Pinpoint the cell where the given text exists, returning its (x, y) midpoint coordinate. 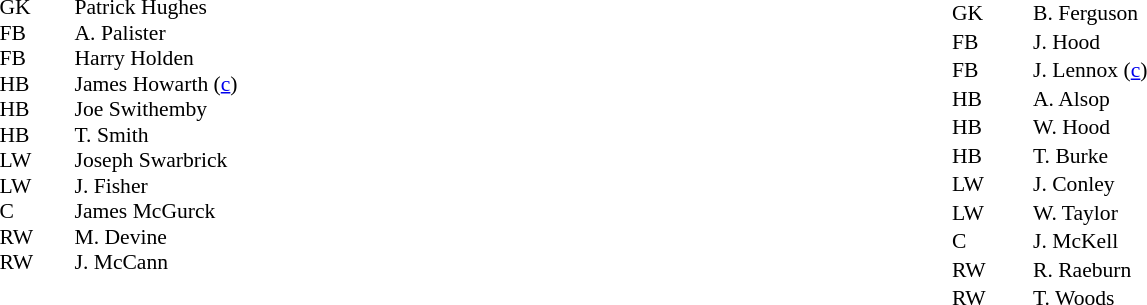
James McGurck (156, 211)
J. Fisher (156, 186)
Joe Swithemby (156, 109)
J. McCann (156, 263)
T. Smith (156, 135)
Harry Holden (156, 59)
Joseph Swarbrick (156, 161)
A. Palister (156, 33)
James Howarth (c) (156, 84)
M. Devine (156, 237)
GK (971, 13)
